Find where the given text appears and provide that cell's center as (X, Y) coordinate. 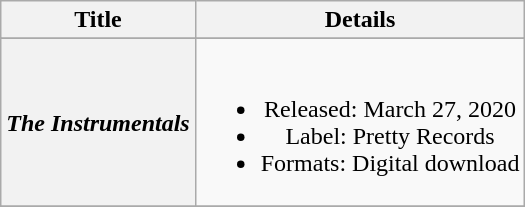
The Instrumentals (98, 122)
Released: March 27, 2020Label: Pretty RecordsFormats: Digital download (360, 122)
Details (360, 20)
Title (98, 20)
